Provide the [x, y] coordinate of the cell's center where the given text is located.  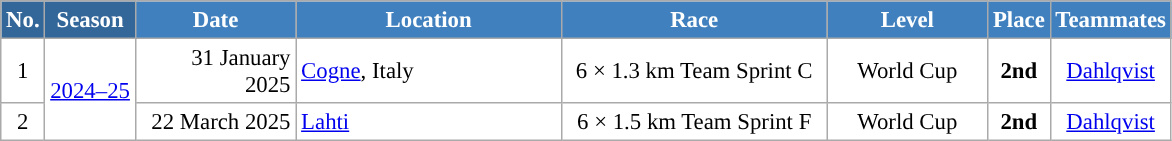
Location [429, 20]
No. [23, 20]
2024–25 [90, 90]
Date [216, 20]
Level [908, 20]
22 March 2025 [216, 122]
6 × 1.5 km Team Sprint F [694, 122]
Teammates [1110, 20]
31 January 2025 [216, 72]
Season [90, 20]
1 [23, 72]
6 × 1.3 km Team Sprint C [694, 72]
Cogne, Italy [429, 72]
Lahti [429, 122]
2 [23, 122]
Race [694, 20]
Place [1019, 20]
